Identify which cell holds the provided text, then report its (x, y) central coordinate. 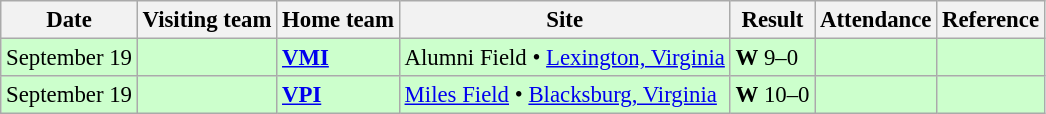
Home team (338, 20)
W 10–0 (772, 95)
Alumni Field • Lexington, Virginia (564, 58)
Visiting team (206, 20)
Site (564, 20)
Date (69, 20)
VMI (338, 58)
Result (772, 20)
Reference (991, 20)
Miles Field • Blacksburg, Virginia (564, 95)
Attendance (876, 20)
W 9–0 (772, 58)
VPI (338, 95)
